Determine the [x, y] coordinate at the center of the cell enclosing the given text.  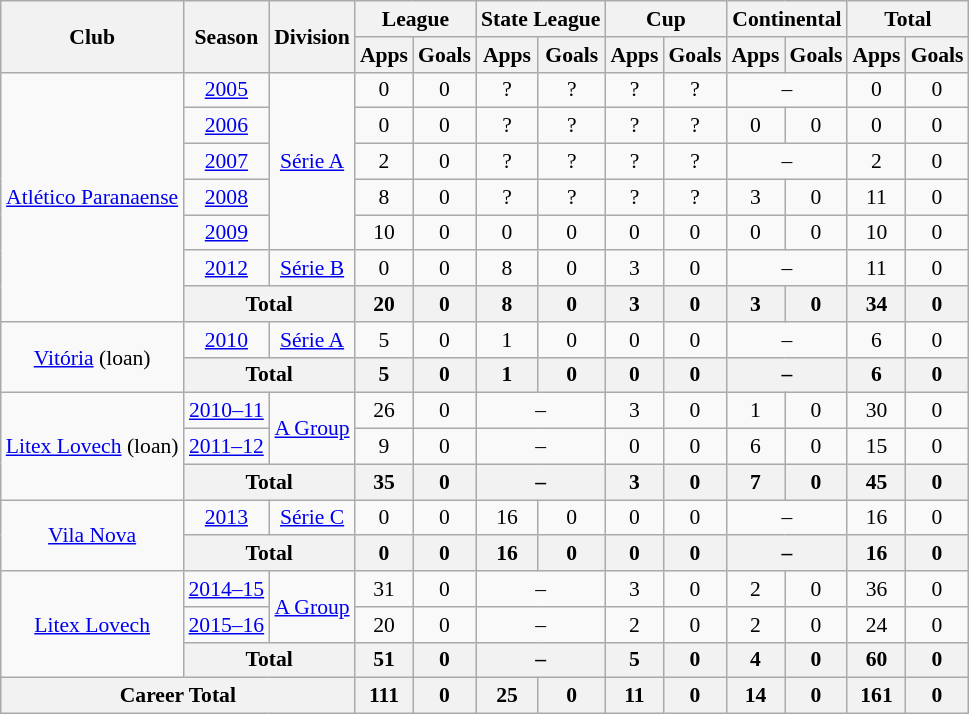
14 [755, 696]
Career Total [178, 696]
24 [876, 625]
7 [755, 482]
2010 [227, 340]
Continental [786, 19]
2011–12 [227, 447]
Cup [666, 19]
2008 [227, 197]
30 [876, 411]
60 [876, 660]
15 [876, 447]
Série B [312, 269]
45 [876, 482]
2010–11 [227, 411]
51 [384, 660]
31 [384, 589]
4 [755, 660]
2013 [227, 518]
26 [384, 411]
Litex Lovech (loan) [92, 446]
2005 [227, 90]
Vila Nova [92, 536]
Litex Lovech [92, 624]
111 [384, 696]
161 [876, 696]
2014–15 [227, 589]
2009 [227, 233]
Division [312, 36]
9 [384, 447]
36 [876, 589]
Season [227, 36]
Atlético Paranaense [92, 196]
League [416, 19]
State League [540, 19]
25 [507, 696]
Vitória (loan) [92, 358]
Série C [312, 518]
2012 [227, 269]
2007 [227, 162]
35 [384, 482]
2015–16 [227, 625]
34 [876, 304]
Club [92, 36]
2006 [227, 126]
